Pinpoint the cell where the given text exists, returning its [X, Y] midpoint coordinate. 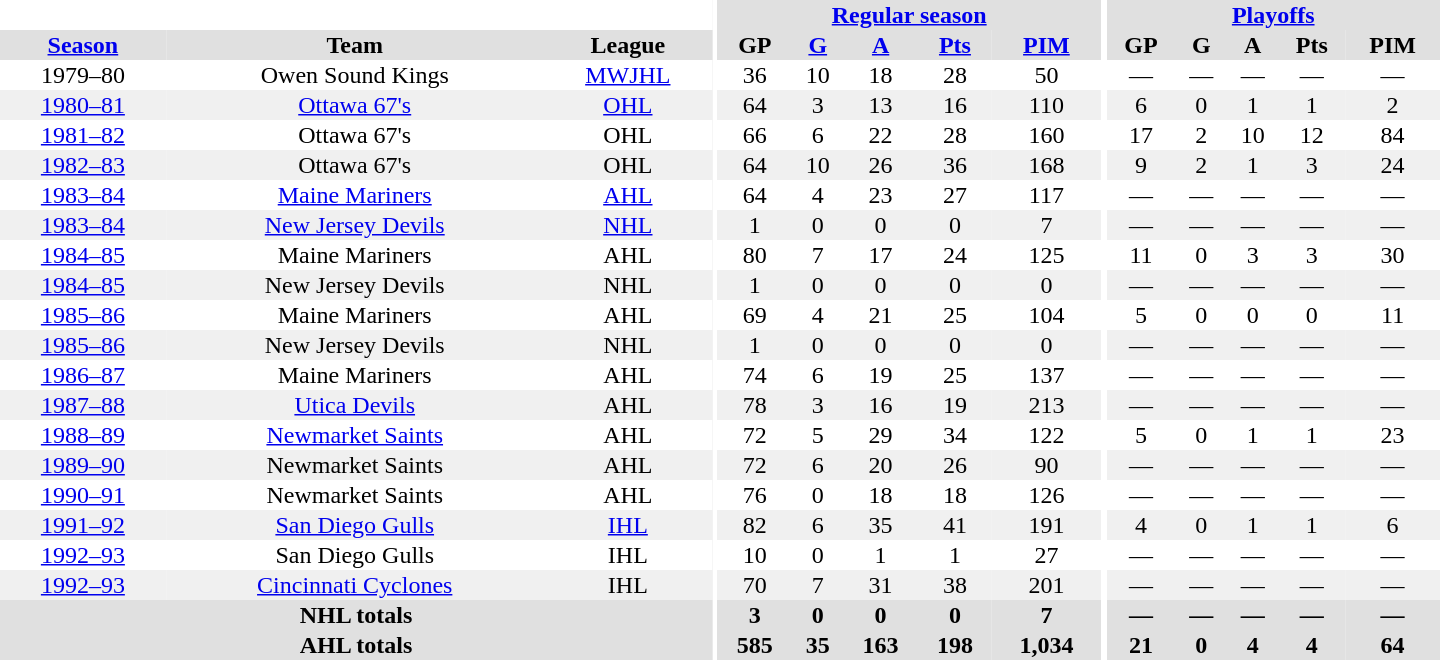
Cincinnati Cyclones [355, 585]
1981–82 [83, 135]
82 [755, 525]
38 [955, 585]
125 [1046, 255]
AHL totals [356, 645]
34 [955, 435]
74 [755, 375]
Utica Devils [355, 405]
NHL totals [356, 615]
1979–80 [83, 75]
198 [955, 645]
31 [880, 585]
1989–90 [83, 465]
78 [755, 405]
22 [880, 135]
168 [1046, 165]
110 [1046, 105]
1990–91 [83, 495]
90 [1046, 465]
Owen Sound Kings [355, 75]
84 [1392, 135]
Playoffs [1273, 15]
1986–87 [83, 375]
50 [1046, 75]
66 [755, 135]
1,034 [1046, 645]
League [628, 45]
20 [880, 465]
1987–88 [83, 405]
117 [1046, 195]
137 [1046, 375]
Team [355, 45]
213 [1046, 405]
69 [755, 315]
70 [755, 585]
191 [1046, 525]
MWJHL [628, 75]
80 [755, 255]
201 [1046, 585]
12 [1312, 135]
Regular season [910, 15]
1988–89 [83, 435]
76 [755, 495]
1980–81 [83, 105]
104 [1046, 315]
41 [955, 525]
1991–92 [83, 525]
122 [1046, 435]
9 [1140, 165]
13 [880, 105]
29 [880, 435]
163 [880, 645]
126 [1046, 495]
30 [1392, 255]
Season [83, 45]
585 [755, 645]
1982–83 [83, 165]
160 [1046, 135]
